Capture the cell that displays the provided text and extract its (x, y) central coordinate. 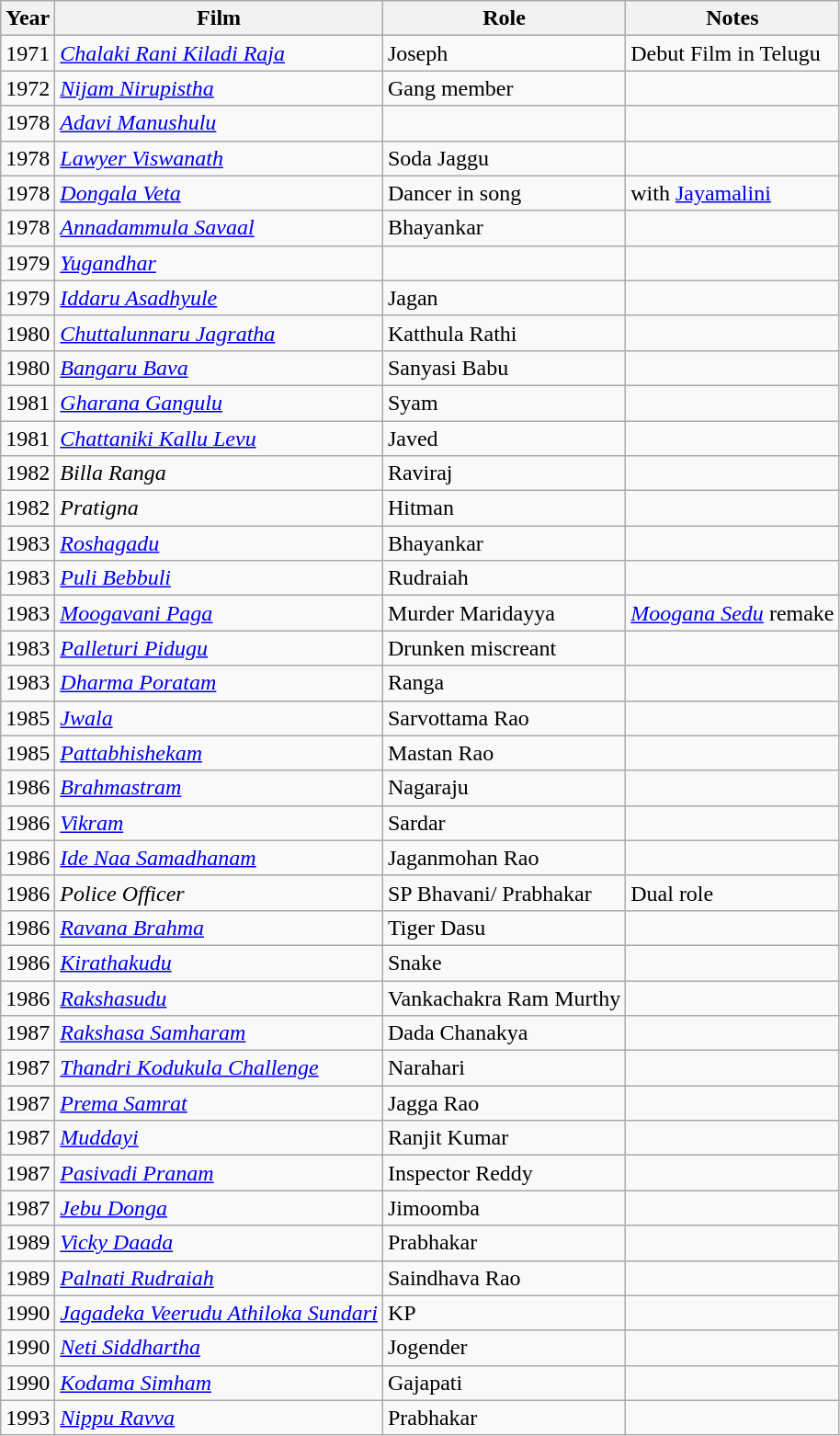
Jagan (504, 298)
Billa Ranga (219, 473)
Mastan Rao (504, 753)
Nijam Nirupistha (219, 88)
SP Bhavani/ Prabhakar (504, 893)
Sardar (504, 823)
Palleturi Pidugu (219, 648)
Yugandhar (219, 263)
Tiger Dasu (504, 928)
Drunken miscreant (504, 648)
Jaganmohan Rao (504, 858)
Sanyasi Babu (504, 368)
Ravana Brahma (219, 928)
Ranjit Kumar (504, 1138)
Chattaniki Kallu Levu (219, 439)
Jogender (504, 1348)
Pattabhishekam (219, 753)
Vankachakra Ram Murthy (504, 997)
Puli Bebbuli (219, 578)
Joseph (504, 53)
Vicky Daada (219, 1243)
Thandri Kodukula Challenge (219, 1068)
Chalaki Rani Kiladi Raja (219, 53)
Ide Naa Samadhanam (219, 858)
Pasivadi Pranam (219, 1173)
Sarvottama Rao (504, 718)
Annadammula Savaal (219, 228)
Ranga (504, 683)
Prema Samrat (219, 1103)
Dada Chanakya (504, 1033)
Roshagadu (219, 543)
Jebu Donga (219, 1208)
1993 (28, 1418)
Raviraj (504, 473)
Syam (504, 403)
Lawyer Viswanath (219, 158)
Dual role (732, 893)
Rakshasa Samharam (219, 1033)
Saindhava Rao (504, 1278)
Debut Film in Telugu (732, 53)
Jagga Rao (504, 1103)
Hitman (504, 508)
Vikram (219, 823)
Year (28, 18)
Moogana Sedu remake (732, 613)
Dharma Poratam (219, 683)
Gang member (504, 88)
Kodama Simham (219, 1383)
KP (504, 1313)
1972 (28, 88)
Inspector Reddy (504, 1173)
Gharana Gangulu (219, 403)
Javed (504, 439)
Nagaraju (504, 788)
Muddayi (219, 1138)
Bangaru Bava (219, 368)
Snake (504, 963)
Brahmastram (219, 788)
Jagadeka Veerudu Athiloka Sundari (219, 1313)
Dancer in song (504, 193)
Adavi Manushulu (219, 123)
Soda Jaggu (504, 158)
Iddaru Asadhyule (219, 298)
Nippu Ravva (219, 1418)
Role (504, 18)
Katthula Rathi (504, 333)
Jimoomba (504, 1208)
Chuttalunnaru Jagratha (219, 333)
Gajapati (504, 1383)
Pratigna (219, 508)
Kirathakudu (219, 963)
Dongala Veta (219, 193)
Police Officer (219, 893)
Notes (732, 18)
with Jayamalini (732, 193)
Neti Siddhartha (219, 1348)
Moogavani Paga (219, 613)
1971 (28, 53)
Rudraiah (504, 578)
Jwala (219, 718)
Murder Maridayya (504, 613)
Palnati Rudraiah (219, 1278)
Rakshasudu (219, 997)
Film (219, 18)
Narahari (504, 1068)
